Capture the cell that displays the provided text and extract its [X, Y] central coordinate. 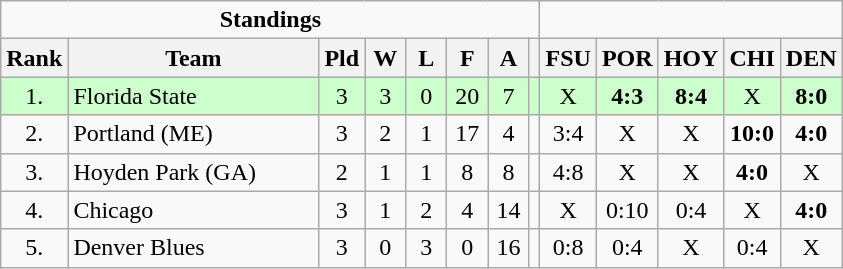
CHI [752, 58]
3. [34, 172]
Rank [34, 58]
Denver Blues [194, 248]
Standings [270, 20]
Portland (ME) [194, 134]
F [468, 58]
1. [34, 96]
A [508, 58]
HOY [691, 58]
20 [468, 96]
Florida State [194, 96]
Chicago [194, 210]
14 [508, 210]
16 [508, 248]
0:8 [568, 248]
10:0 [752, 134]
8:4 [691, 96]
4:8 [568, 172]
L [426, 58]
Team [194, 58]
5. [34, 248]
Pld [342, 58]
0:10 [627, 210]
Hoyden Park (GA) [194, 172]
4:3 [627, 96]
3:4 [568, 134]
FSU [568, 58]
POR [627, 58]
7 [508, 96]
17 [468, 134]
8:0 [811, 96]
2. [34, 134]
4. [34, 210]
W [386, 58]
DEN [811, 58]
